Identify which cell holds the provided text, then report its (x, y) central coordinate. 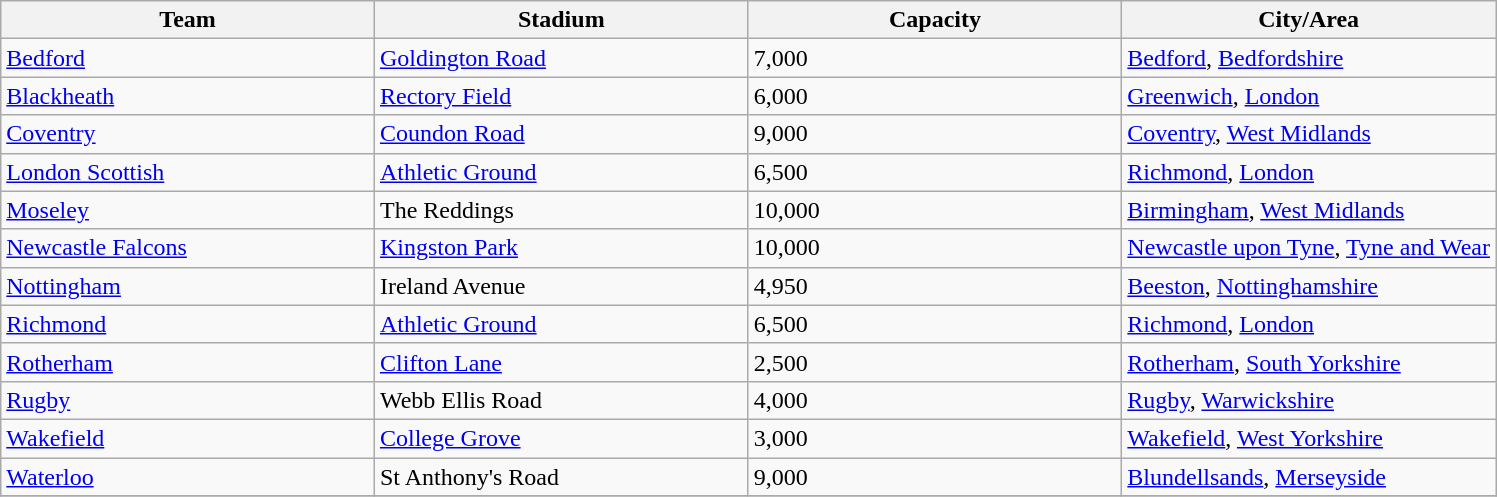
Wakefield, West Yorkshire (1309, 438)
Ireland Avenue (561, 286)
3,000 (935, 438)
Rotherham, South Yorkshire (1309, 362)
Capacity (935, 20)
Coventry (188, 134)
Clifton Lane (561, 362)
St Anthony's Road (561, 477)
The Reddings (561, 210)
Bedford (188, 58)
Wakefield (188, 438)
2,500 (935, 362)
City/Area (1309, 20)
College Grove (561, 438)
Bedford, Bedfordshire (1309, 58)
4,950 (935, 286)
Coundon Road (561, 134)
4,000 (935, 400)
Richmond (188, 324)
Blackheath (188, 96)
Beeston, Nottinghamshire (1309, 286)
Nottingham (188, 286)
Stadium (561, 20)
Rugby (188, 400)
Birmingham, West Midlands (1309, 210)
Greenwich, London (1309, 96)
London Scottish (188, 172)
Team (188, 20)
Newcastle upon Tyne, Tyne and Wear (1309, 248)
Kingston Park (561, 248)
6,000 (935, 96)
Newcastle Falcons (188, 248)
Moseley (188, 210)
Rugby, Warwickshire (1309, 400)
Webb Ellis Road (561, 400)
7,000 (935, 58)
Waterloo (188, 477)
Coventry, West Midlands (1309, 134)
Goldington Road (561, 58)
Rectory Field (561, 96)
Blundellsands, Merseyside (1309, 477)
Rotherham (188, 362)
